Determine the (x, y) coordinate at the center of the cell enclosing the given text.  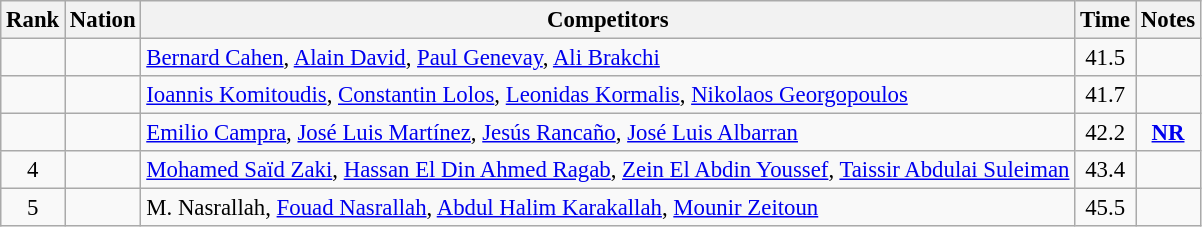
5 (33, 208)
41.7 (1106, 95)
4 (33, 170)
Time (1106, 20)
45.5 (1106, 208)
NR (1168, 133)
Emilio Campra, José Luis Martínez, Jesús Rancaño, José Luis Albarran (608, 133)
M. Nasrallah, Fouad Nasrallah, Abdul Halim Karakallah, Mounir Zeitoun (608, 208)
Mohamed Saïd Zaki, Hassan El Din Ahmed Ragab, Zein El Abdin Youssef, Taissir Abdulai Suleiman (608, 170)
Notes (1168, 20)
41.5 (1106, 58)
Nation (103, 20)
Competitors (608, 20)
42.2 (1106, 133)
43.4 (1106, 170)
Ioannis Komitoudis, Constantin Lolos, Leonidas Kormalis, Nikolaos Georgopoulos (608, 95)
Rank (33, 20)
Bernard Cahen, Alain David, Paul Genevay, Ali Brakchi (608, 58)
